Determine the (x, y) coordinate at the center of the cell enclosing the given text.  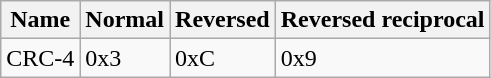
Normal (125, 20)
Reversed reciprocal (382, 20)
Reversed (223, 20)
Name (40, 20)
0xC (223, 58)
CRC-4 (40, 58)
0x3 (125, 58)
0x9 (382, 58)
